Detect which cell encompasses the target text, then output its (X, Y) center coordinate. 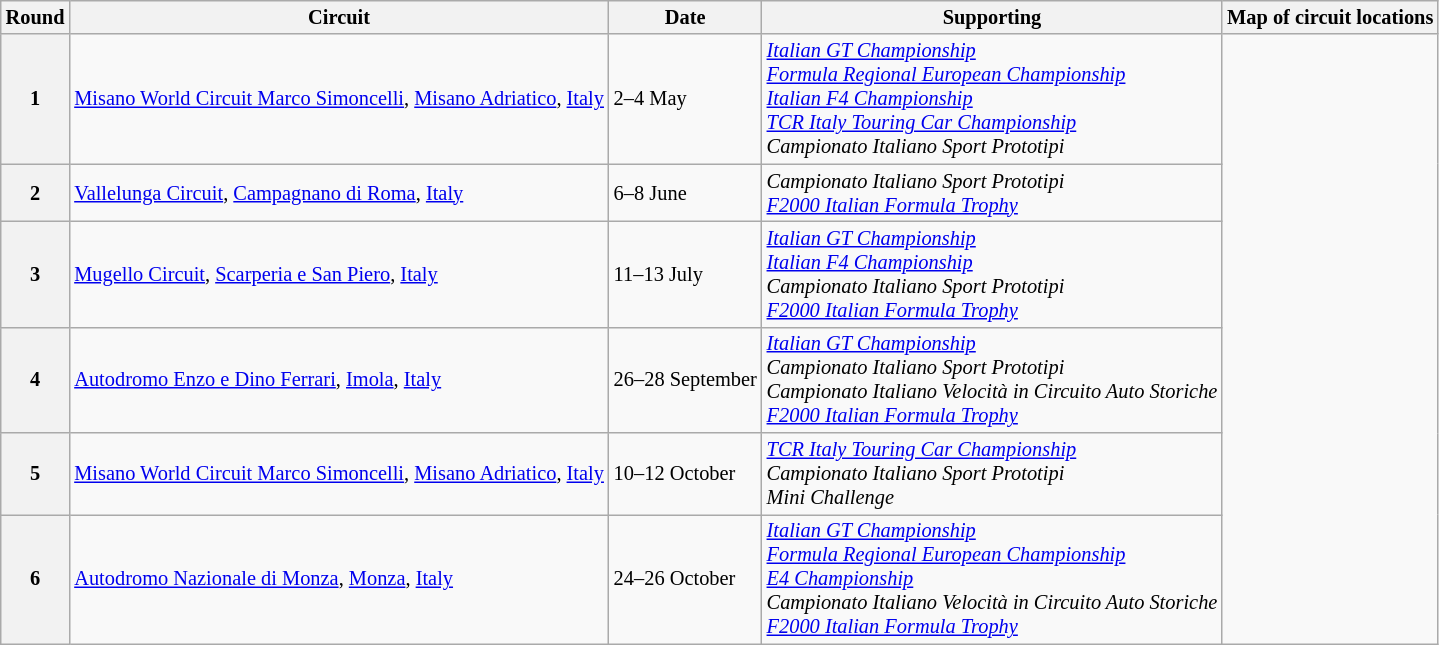
1 (36, 99)
TCR Italy Touring Car ChampionshipCampionato Italiano Sport PrototipiMini Challenge (992, 474)
26–28 September (686, 380)
Round (36, 17)
Circuit (338, 17)
6 (36, 579)
4 (36, 380)
Italian GT ChampionshipCampionato Italiano Sport PrototipiCampionato Italiano Velocità in Circuito Auto StoricheF2000 Italian Formula Trophy (992, 380)
Autodromo Nazionale di Monza, Monza, Italy (338, 579)
3 (36, 274)
5 (36, 474)
Map of circuit locations (1330, 17)
Italian GT ChampionshipItalian F4 ChampionshipCampionato Italiano Sport PrototipiF2000 Italian Formula Trophy (992, 274)
2–4 May (686, 99)
Supporting (992, 17)
Autodromo Enzo e Dino Ferrari, Imola, Italy (338, 380)
Vallelunga Circuit, Campagnano di Roma, Italy (338, 193)
Campionato Italiano Sport PrototipiF2000 Italian Formula Trophy (992, 193)
11–13 July (686, 274)
24–26 October (686, 579)
6–8 June (686, 193)
2 (36, 193)
Mugello Circuit, Scarperia e San Piero, Italy (338, 274)
Date (686, 17)
10–12 October (686, 474)
